Output the (X, Y) coordinate of the center of the cell containing the given text.  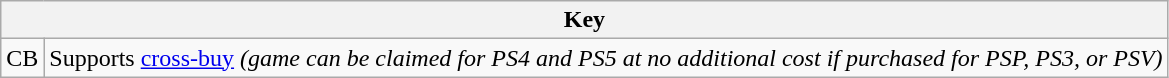
Key (584, 20)
Supports cross-buy (game can be claimed for PS4 and PS5 at no additional cost if purchased for PSP, PS3, or PSV) (606, 58)
CB (22, 58)
